Provide the (X, Y) coordinate of the cell's center where the given text is located.  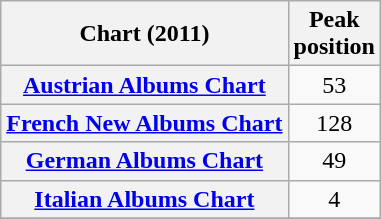
Chart (2011) (144, 34)
128 (334, 123)
Austrian Albums Chart (144, 85)
Italian Albums Chart (144, 199)
49 (334, 161)
4 (334, 199)
53 (334, 85)
German Albums Chart (144, 161)
Peakposition (334, 34)
French New Albums Chart (144, 123)
